Return the [x, y] coordinate for the center point of the cell that contains the specified text.  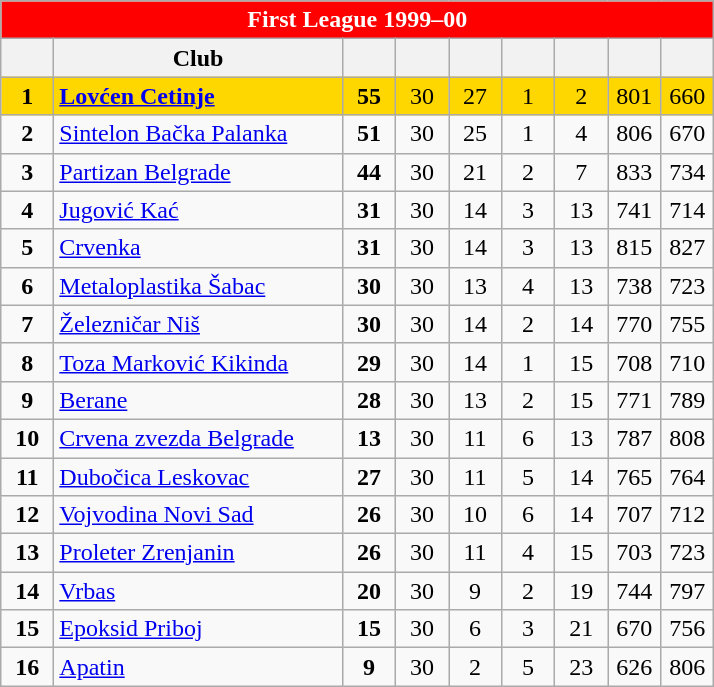
712 [688, 515]
738 [634, 286]
755 [688, 324]
789 [688, 400]
797 [688, 591]
55 [368, 96]
19 [582, 591]
626 [634, 667]
771 [634, 400]
703 [634, 553]
Vojvodina Novi Sad [198, 515]
Proleter Zrenjanin [198, 553]
764 [688, 477]
714 [688, 210]
707 [634, 515]
25 [474, 134]
660 [688, 96]
29 [368, 362]
710 [688, 362]
756 [688, 629]
Sintelon Bačka Palanka [198, 134]
765 [634, 477]
741 [634, 210]
44 [368, 172]
28 [368, 400]
Železničar Niš [198, 324]
16 [28, 667]
Epoksid Priboj [198, 629]
Partizan Belgrade [198, 172]
23 [582, 667]
744 [634, 591]
20 [368, 591]
51 [368, 134]
Crvena zvezda Belgrade [198, 438]
770 [634, 324]
12 [28, 515]
Club [198, 58]
827 [688, 248]
First League 1999–00 [358, 20]
Berane [198, 400]
Apatin [198, 667]
Lovćen Cetinje [198, 96]
833 [634, 172]
Jugović Kać [198, 210]
Toza Marković Kikinda [198, 362]
708 [634, 362]
Dubočica Leskovac [198, 477]
787 [634, 438]
815 [634, 248]
Crvenka [198, 248]
Metaloplastika Šabac [198, 286]
8 [28, 362]
Vrbas [198, 591]
734 [688, 172]
808 [688, 438]
801 [634, 96]
